Find where the given text appears and provide that cell's center as (X, Y) coordinate. 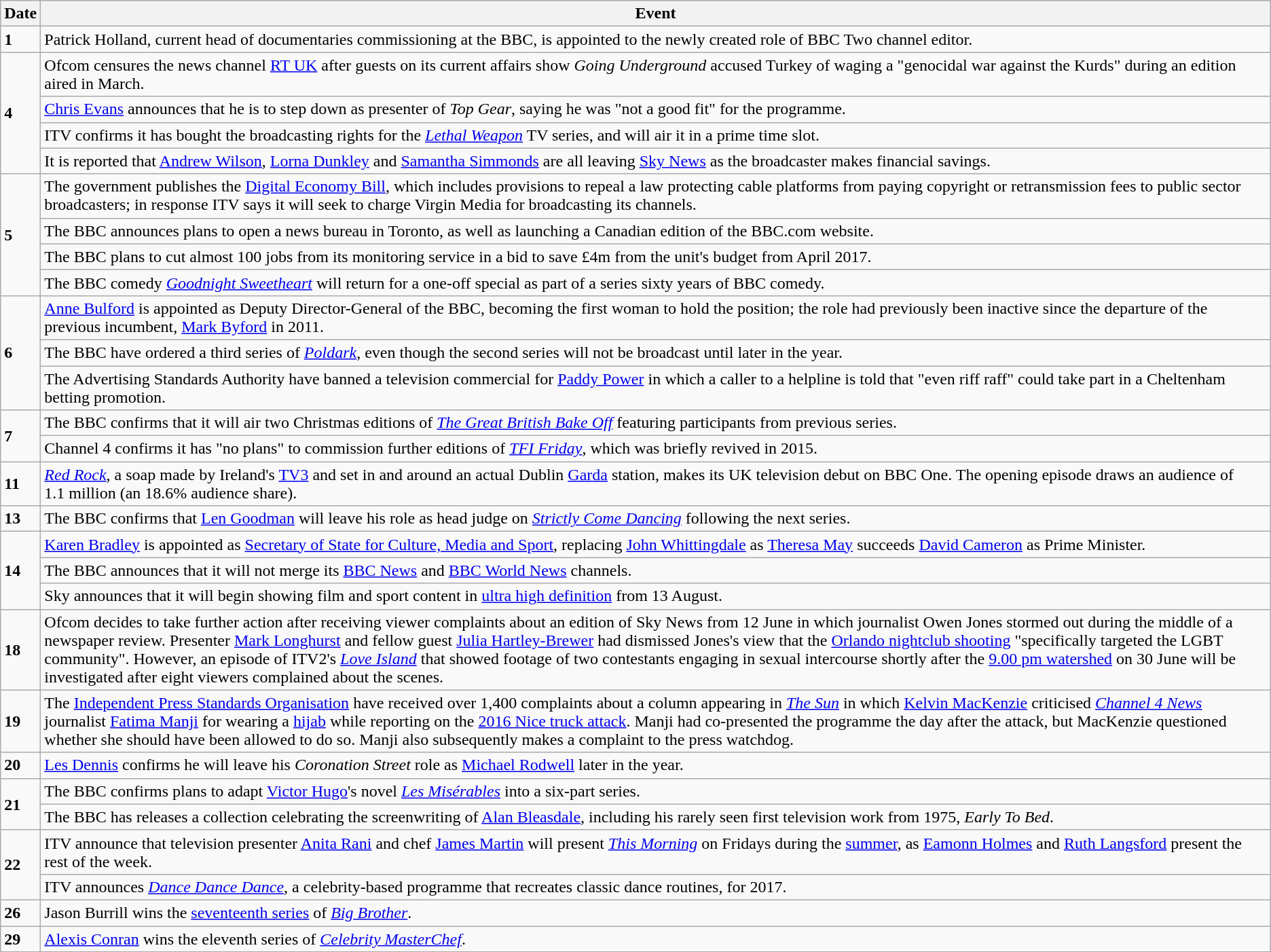
The BBC confirms that it will air two Christmas editions of The Great British Bake Off featuring participants from previous series. (656, 423)
21 (20, 804)
The BBC plans to cut almost 100 jobs from its monitoring service in a bid to save £4m from the unit's budget from April 2017. (656, 257)
Sky announces that it will begin showing film and sport content in ultra high definition from 13 August. (656, 596)
1 (20, 39)
20 (20, 765)
6 (20, 352)
29 (20, 939)
Date (20, 14)
13 (20, 519)
Les Dennis confirms he will leave his Coronation Street role as Michael Rodwell later in the year. (656, 765)
Alexis Conran wins the eleventh series of Celebrity MasterChef. (656, 939)
4 (20, 113)
The BBC announces plans to open a news bureau in Toronto, as well as launching a Canadian edition of the BBC.com website. (656, 231)
11 (20, 483)
Channel 4 confirms it has "no plans" to commission further editions of TFI Friday, which was briefly revived in 2015. (656, 449)
The BBC confirms that Len Goodman will leave his role as head judge on Strictly Come Dancing following the next series. (656, 519)
5 (20, 235)
14 (20, 570)
ITV announces Dance Dance Dance, a celebrity-based programme that recreates classic dance routines, for 2017. (656, 887)
22 (20, 865)
The BBC confirms plans to adapt Victor Hugo's novel Les Misérables into a six-part series. (656, 791)
19 (20, 721)
26 (20, 913)
The BBC announces that it will not merge its BBC News and BBC World News channels. (656, 570)
It is reported that Andrew Wilson, Lorna Dunkley and Samantha Simmonds are all leaving Sky News as the broadcaster makes financial savings. (656, 161)
Patrick Holland, current head of documentaries commissioning at the BBC, is appointed to the newly created role of BBC Two channel editor. (656, 39)
Event (656, 14)
Chris Evans announces that he is to step down as presenter of Top Gear, saying he was "not a good fit" for the programme. (656, 109)
Jason Burrill wins the seventeenth series of Big Brother. (656, 913)
The BBC comedy Goodnight Sweetheart will return for a one-off special as part of a series sixty years of BBC comedy. (656, 282)
The BBC have ordered a third series of Poldark, even though the second series will not be broadcast until later in the year. (656, 352)
7 (20, 436)
18 (20, 649)
ITV confirms it has bought the broadcasting rights for the Lethal Weapon TV series, and will air it in a prime time slot. (656, 135)
